Pinpoint the cell where the given text exists, returning its (x, y) midpoint coordinate. 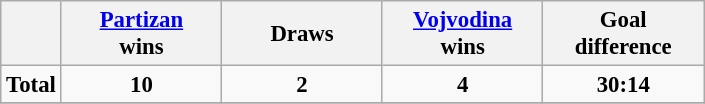
30:14 (624, 85)
Vojvodinawins (462, 34)
Total (31, 85)
Partizanwins (142, 34)
2 (302, 85)
10 (142, 85)
4 (462, 85)
Goaldifference (624, 34)
Draws (302, 34)
